From the cell containing the given text, extract its center point as [x, y] coordinate. 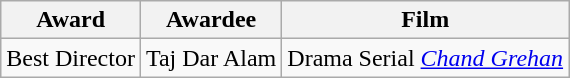
Drama Serial Chand Grehan [426, 58]
Film [426, 20]
Taj Dar Alam [210, 58]
Best Director [71, 58]
Award [71, 20]
Awardee [210, 20]
